Output the [X, Y] coordinate of the center of the cell containing the given text.  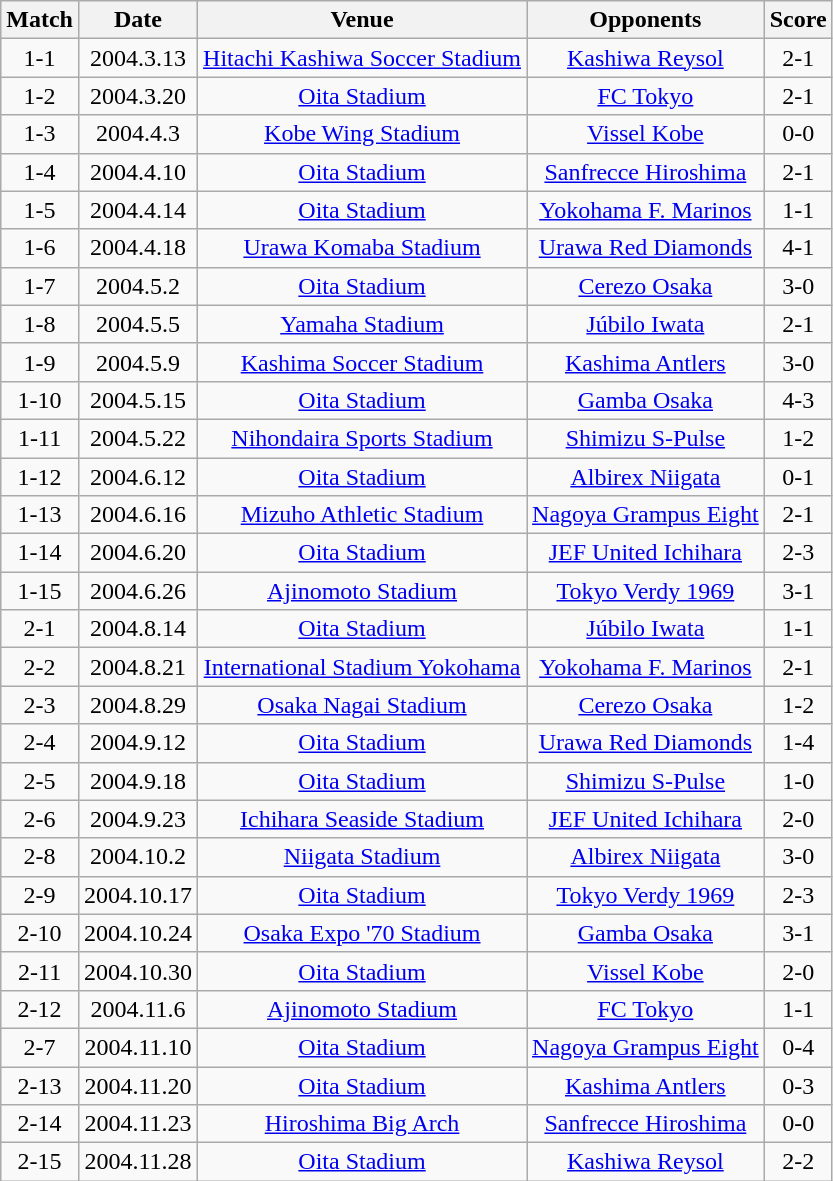
1-0 [798, 781]
Opponents [646, 20]
1-12 [40, 477]
1-10 [40, 400]
2004.5.5 [138, 324]
1-8 [40, 324]
2-14 [40, 1124]
1-3 [40, 134]
2004.4.14 [138, 210]
Venue [362, 20]
0-3 [798, 1085]
International Stadium Yokohama [362, 667]
2-10 [40, 933]
2004.5.2 [138, 286]
2004.11.20 [138, 1085]
1-6 [40, 248]
2004.5.15 [138, 400]
2004.6.16 [138, 515]
2004.6.12 [138, 477]
2004.11.23 [138, 1124]
Mizuho Athletic Stadium [362, 515]
2-8 [40, 857]
1-14 [40, 553]
2004.4.18 [138, 248]
2004.10.24 [138, 933]
Urawa Komaba Stadium [362, 248]
1-11 [40, 438]
2004.3.13 [138, 58]
2-4 [40, 743]
2004.10.17 [138, 895]
Osaka Expo '70 Stadium [362, 933]
2-9 [40, 895]
1-13 [40, 515]
1-7 [40, 286]
2004.3.20 [138, 96]
2-5 [40, 781]
2-11 [40, 971]
2004.4.10 [138, 172]
1-15 [40, 591]
Kobe Wing Stadium [362, 134]
2004.9.23 [138, 819]
1-5 [40, 210]
4-3 [798, 400]
Nihondaira Sports Stadium [362, 438]
Score [798, 20]
Match [40, 20]
2-15 [40, 1162]
Niigata Stadium [362, 857]
2004.6.20 [138, 553]
2004.11.10 [138, 1047]
2004.11.28 [138, 1162]
2004.9.18 [138, 781]
Hitachi Kashiwa Soccer Stadium [362, 58]
Date [138, 20]
2004.10.30 [138, 971]
0-1 [798, 477]
2004.6.26 [138, 591]
2-12 [40, 1009]
2004.11.6 [138, 1009]
2004.10.2 [138, 857]
2004.5.22 [138, 438]
Ichihara Seaside Stadium [362, 819]
2004.4.3 [138, 134]
2004.9.12 [138, 743]
Osaka Nagai Stadium [362, 705]
Yamaha Stadium [362, 324]
1-9 [40, 362]
Kashima Soccer Stadium [362, 362]
2004.8.21 [138, 667]
0-4 [798, 1047]
4-1 [798, 248]
2-13 [40, 1085]
2004.5.9 [138, 362]
2004.8.14 [138, 629]
Hiroshima Big Arch [362, 1124]
2-6 [40, 819]
2-7 [40, 1047]
2004.8.29 [138, 705]
